Return the (x, y) coordinate for the center point of the cell that contains the specified text.  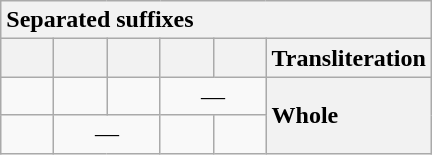
Separated suffixes (216, 20)
Whole (348, 115)
Transliteration (348, 58)
